Extract the (x, y) coordinate from the center of the cell holding the provided text.  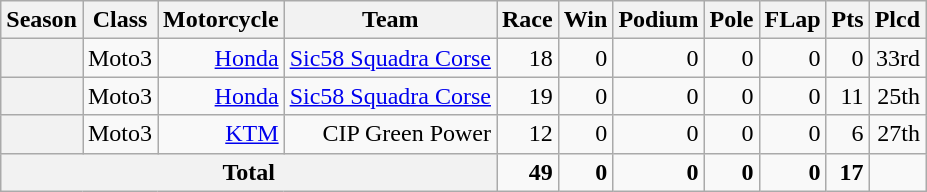
Podium (658, 20)
33rd (897, 58)
Class (120, 20)
19 (527, 96)
Motorcycle (222, 20)
17 (848, 172)
49 (527, 172)
Race (527, 20)
Season (42, 20)
Win (586, 20)
25th (897, 96)
11 (848, 96)
12 (527, 134)
Total (249, 172)
27th (897, 134)
CIP Green Power (390, 134)
Pole (732, 20)
6 (848, 134)
FLap (792, 20)
KTM (222, 134)
Team (390, 20)
Plcd (897, 20)
18 (527, 58)
Pts (848, 20)
